Determine the (x, y) coordinate at the center of the cell enclosing the given text.  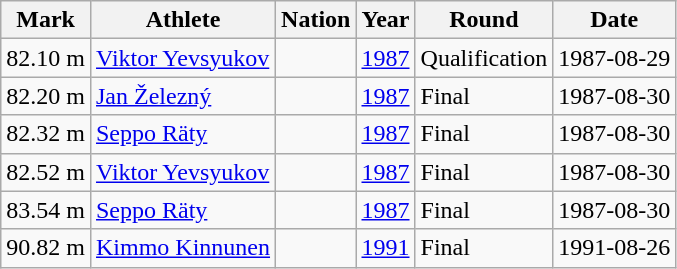
1987-08-29 (614, 58)
Date (614, 20)
Mark (46, 20)
82.32 m (46, 134)
Year (386, 20)
Kimmo Kinnunen (182, 248)
Round (484, 20)
1991-08-26 (614, 248)
82.52 m (46, 172)
Jan Železný (182, 96)
83.54 m (46, 210)
Qualification (484, 58)
90.82 m (46, 248)
82.20 m (46, 96)
Nation (316, 20)
82.10 m (46, 58)
Athlete (182, 20)
1991 (386, 248)
